Provide the [X, Y] coordinate of the cell's center where the given text is located.  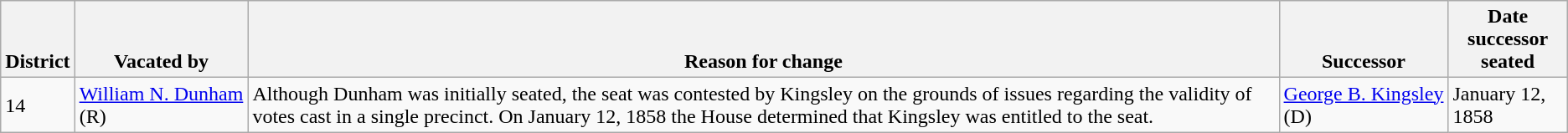
Date successorseated [1508, 39]
William N. Dunham(R) [161, 105]
District [38, 39]
George B. Kingsley(D) [1364, 105]
Reason for change [764, 39]
January 12, 1858 [1508, 105]
Vacated by [161, 39]
Successor [1364, 39]
14 [38, 105]
